Provide the (X, Y) coordinate of the cell's center where the given text is located.  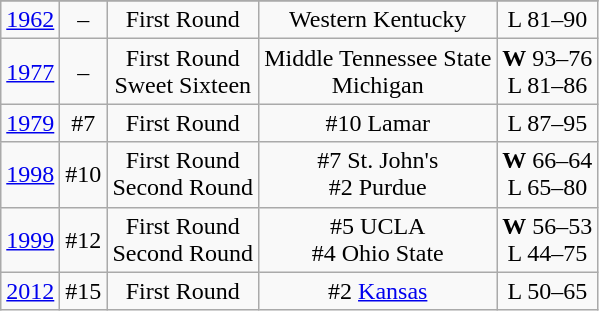
#5 UCLA #4 Ohio State (378, 240)
1999 (30, 240)
1962 (30, 20)
#10 (84, 174)
#10 Lamar (378, 123)
W 56–53L 44–75 (548, 240)
Middle Tennessee StateMichigan (378, 72)
1998 (30, 174)
1977 (30, 72)
W 66–64L 65–80 (548, 174)
L 81–90 (548, 20)
First RoundSweet Sixteen (183, 72)
2012 (30, 291)
1979 (30, 123)
#15 (84, 291)
W 93–76L 81–86 (548, 72)
Western Kentucky (378, 20)
#2 Kansas (378, 291)
#7 St. John's #2 Purdue (378, 174)
#7 (84, 123)
L 50–65 (548, 291)
#12 (84, 240)
L 87–95 (548, 123)
